From the cell containing the given text, extract its center point as (x, y) coordinate. 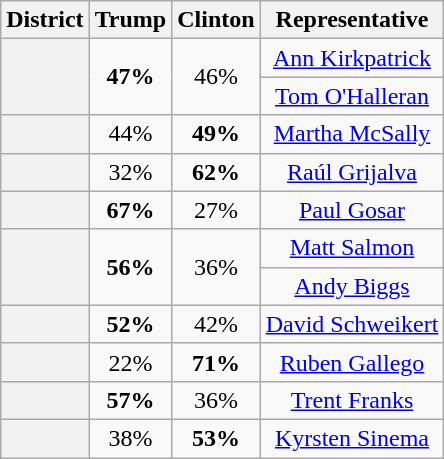
67% (130, 210)
Ann Kirkpatrick (352, 58)
Ruben Gallego (352, 362)
32% (130, 172)
56% (130, 267)
53% (216, 438)
Paul Gosar (352, 210)
22% (130, 362)
Kyrsten Sinema (352, 438)
42% (216, 324)
Andy Biggs (352, 286)
Tom O'Halleran (352, 96)
57% (130, 400)
49% (216, 134)
62% (216, 172)
Martha McSally (352, 134)
David Schweikert (352, 324)
46% (216, 77)
27% (216, 210)
71% (216, 362)
38% (130, 438)
Matt Salmon (352, 248)
Clinton (216, 20)
Trent Franks (352, 400)
52% (130, 324)
47% (130, 77)
44% (130, 134)
Representative (352, 20)
District (45, 20)
Trump (130, 20)
Raúl Grijalva (352, 172)
